Search for the cell housing the specified text and yield its (x, y) center coordinate. 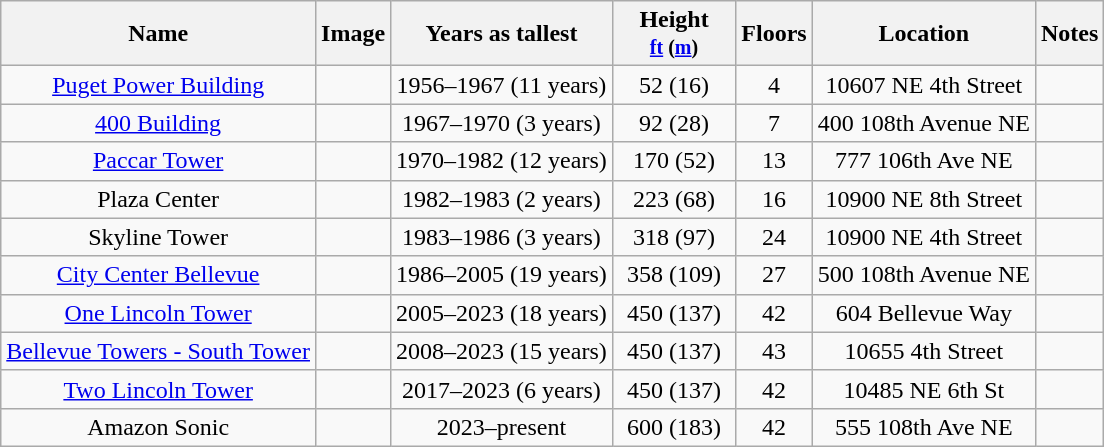
4 (774, 85)
400 108th Avenue NE (924, 123)
600 (183) (674, 427)
27 (774, 275)
52 (16) (674, 85)
1970–1982 (12 years) (502, 161)
1956–1967 (11 years) (502, 85)
Amazon Sonic (158, 427)
One Lincoln Tower (158, 313)
10900 NE 8th Street (924, 199)
Image (354, 34)
7 (774, 123)
777 106th Ave NE (924, 161)
City Center Bellevue (158, 275)
318 (97) (674, 237)
555 108th Ave NE (924, 427)
Heightft (m) (674, 34)
10900 NE 4th Street (924, 237)
358 (109) (674, 275)
Skyline Tower (158, 237)
Bellevue Towers - South Tower (158, 351)
Puget Power Building (158, 85)
10485 NE 6th St (924, 389)
2017–2023 (6 years) (502, 389)
1983–1986 (3 years) (502, 237)
500 108th Avenue NE (924, 275)
Floors (774, 34)
92 (28) (674, 123)
Years as tallest (502, 34)
Notes (1069, 34)
13 (774, 161)
Two Lincoln Tower (158, 389)
1982–1983 (2 years) (502, 199)
16 (774, 199)
Paccar Tower (158, 161)
170 (52) (674, 161)
10607 NE 4th Street (924, 85)
604 Bellevue Way (924, 313)
24 (774, 237)
43 (774, 351)
10655 4th Street (924, 351)
2005–2023 (18 years) (502, 313)
Location (924, 34)
1986–2005 (19 years) (502, 275)
Name (158, 34)
Plaza Center (158, 199)
2008–2023 (15 years) (502, 351)
223 (68) (674, 199)
400 Building (158, 123)
2023–present (502, 427)
1967–1970 (3 years) (502, 123)
